Output the (X, Y) coordinate of the center of the cell containing the given text.  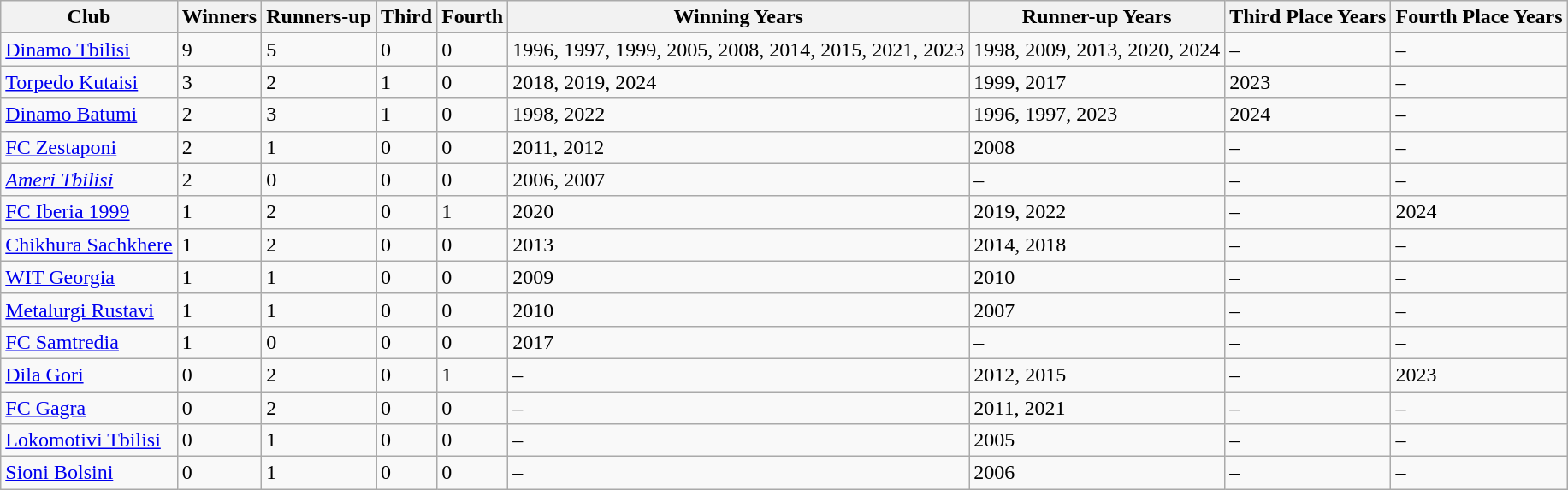
9 (219, 50)
1998, 2009, 2013, 2020, 2024 (1097, 50)
2012, 2015 (1097, 375)
2020 (739, 212)
Third (407, 17)
2011, 2021 (1097, 408)
Torpedo Kutaisi (89, 82)
Runners-up (319, 17)
Runner-up Years (1097, 17)
2006 (1097, 473)
2017 (739, 342)
Fourth (472, 17)
1999, 2017 (1097, 82)
Chikhura Sachkhere (89, 245)
Club (89, 17)
2018, 2019, 2024 (739, 82)
2006, 2007 (739, 180)
Winners (219, 17)
Lokomotivi Tbilisi (89, 440)
2005 (1097, 440)
Dinamo Batumi (89, 115)
2014, 2018 (1097, 245)
Metalurgi Rustavi (89, 310)
1996, 1997, 2023 (1097, 115)
1996, 1997, 1999, 2005, 2008, 2014, 2015, 2021, 2023 (739, 50)
2008 (1097, 147)
Third Place Years (1308, 17)
2009 (739, 277)
2007 (1097, 310)
Dinamo Tbilisi (89, 50)
5 (319, 50)
FC Gagra (89, 408)
FC Iberia 1999 (89, 212)
Sioni Bolsini (89, 473)
2011, 2012 (739, 147)
Dila Gori (89, 375)
Winning Years (739, 17)
Ameri Tbilisi (89, 180)
FC Samtredia (89, 342)
2013 (739, 245)
Fourth Place Years (1479, 17)
1998, 2022 (739, 115)
FC Zestaponi (89, 147)
WIT Georgia (89, 277)
2019, 2022 (1097, 212)
